Capture the cell that displays the provided text and extract its (x, y) central coordinate. 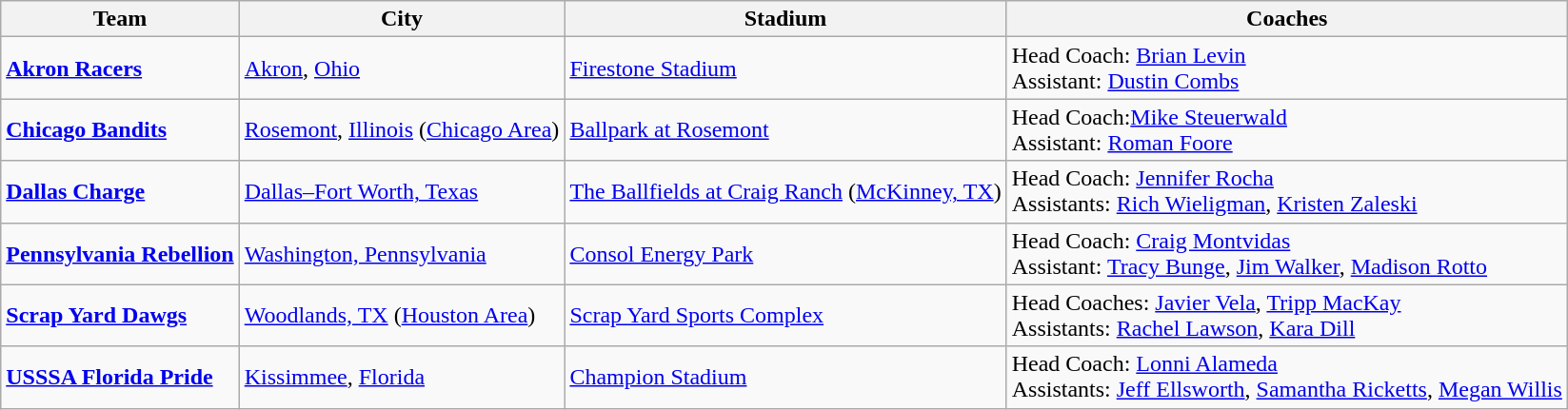
The Ballfields at Craig Ranch (McKinney, TX) (785, 192)
Scrap Yard Dawgs (120, 316)
Rosemont, Illinois (Chicago Area) (402, 129)
Head Coach: Jennifer Rocha Assistants: Rich Wieligman, Kristen Zaleski (1287, 192)
Kissimmee, Florida (402, 377)
Team (120, 19)
Woodlands, TX (Houston Area) (402, 316)
Dallas Charge (120, 192)
Head Coach: Brian LevinAssistant: Dustin Combs (1287, 68)
Pennsylvania Rebellion (120, 253)
Ballpark at Rosemont (785, 129)
Chicago Bandits (120, 129)
Akron, Ohio (402, 68)
Head Coach:Mike Steuerwald Assistant: Roman Foore (1287, 129)
USSSA Florida Pride (120, 377)
Scrap Yard Sports Complex (785, 316)
Head Coach: Craig Montvidas Assistant: Tracy Bunge, Jim Walker, Madison Rotto (1287, 253)
Washington, Pennsylvania (402, 253)
Champion Stadium (785, 377)
City (402, 19)
Head Coaches: Javier Vela, Tripp MacKay Assistants: Rachel Lawson, Kara Dill (1287, 316)
Stadium (785, 19)
Akron Racers (120, 68)
Coaches (1287, 19)
Dallas–Fort Worth, Texas (402, 192)
Head Coach: Lonni Alameda Assistants: Jeff Ellsworth, Samantha Ricketts, Megan Willis (1287, 377)
Consol Energy Park (785, 253)
Firestone Stadium (785, 68)
